Search for the cell housing the specified text and yield its [x, y] center coordinate. 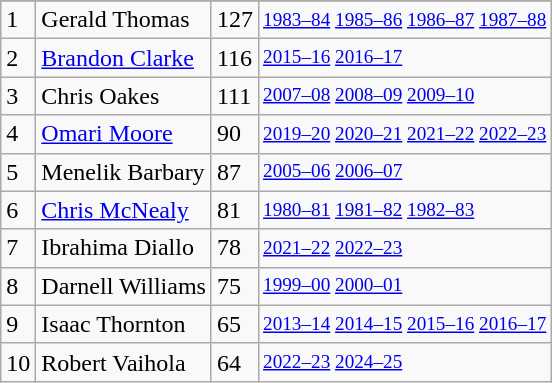
2005–06 2006–07 [404, 172]
81 [234, 210]
Menelik Barbary [124, 172]
9 [18, 324]
87 [234, 172]
2019–20 2020–21 2021–22 2022–23 [404, 134]
65 [234, 324]
Brandon Clarke [124, 58]
2015–16 2016–17 [404, 58]
90 [234, 134]
78 [234, 248]
111 [234, 96]
1 [18, 20]
2 [18, 58]
Chris McNealy [124, 210]
Ibrahima Diallo [124, 248]
10 [18, 362]
Darnell Williams [124, 286]
75 [234, 286]
Chris Oakes [124, 96]
8 [18, 286]
Omari Moore [124, 134]
2007–08 2008–09 2009–10 [404, 96]
1999–00 2000–01 [404, 286]
1983–84 1985–86 1986–87 1987–88 [404, 20]
4 [18, 134]
5 [18, 172]
Gerald Thomas [124, 20]
2013–14 2014–15 2015–16 2016–17 [404, 324]
2022–23 2024–25 [404, 362]
Robert Vaihola [124, 362]
6 [18, 210]
1980–81 1981–82 1982–83 [404, 210]
116 [234, 58]
64 [234, 362]
2021–22 2022–23 [404, 248]
Isaac Thornton [124, 324]
7 [18, 248]
3 [18, 96]
127 [234, 20]
